Determine the [X, Y] coordinate at the center of the cell enclosing the given text.  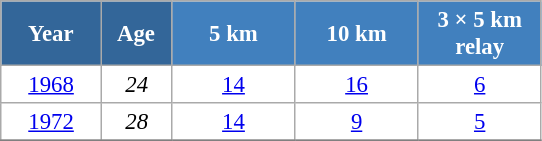
10 km [356, 34]
Age [136, 34]
3 × 5 km relay [480, 34]
9 [356, 122]
5 km [234, 34]
1968 [52, 85]
6 [480, 85]
16 [356, 85]
Year [52, 34]
28 [136, 122]
1972 [52, 122]
5 [480, 122]
24 [136, 85]
